Scan for the cell matching the given text and deliver its (x, y) coordinate at center. 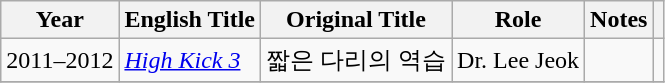
English Title (190, 20)
Notes (619, 20)
Year (60, 20)
Original Title (356, 20)
2011–2012 (60, 60)
Role (518, 20)
High Kick 3 (190, 60)
Dr. Lee Jeok (518, 60)
짧은 다리의 역습 (356, 60)
